Provide the (X, Y) coordinate of the cell's center where the given text is located.  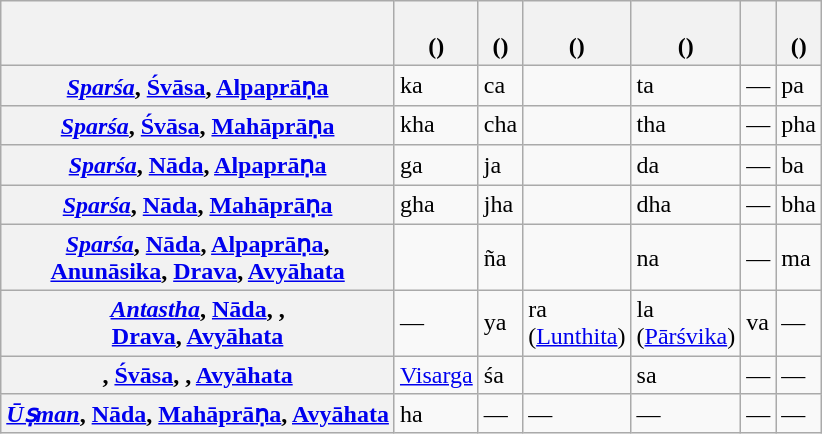
ha (436, 414)
dha (686, 204)
ra (Lunthita) (577, 324)
Antastha, Nāda, , Drava, Avyāhata (198, 324)
cha (500, 125)
ja (500, 165)
la (Pārśvika) (686, 324)
Sparśa, Nāda, Alpaprāṇa,Anunāsika, Drava, Avyāhata (198, 258)
bha (799, 204)
jha (500, 204)
ca (500, 86)
sa (686, 375)
pha (799, 125)
ba (799, 165)
Visarga (436, 375)
Sparśa, Śvāsa, Mahāprāṇa (198, 125)
, Śvāsa, , Avyāhata (198, 375)
ña (500, 258)
ya (500, 324)
ka (436, 86)
ma (799, 258)
gha (436, 204)
Sparśa, Nāda, Mahāprāṇa (198, 204)
ga (436, 165)
kha (436, 125)
na (686, 258)
Sparśa, Śvāsa, Alpaprāṇa (198, 86)
Sparśa, Nāda, Alpaprāṇa (198, 165)
da (686, 165)
pa (799, 86)
va (758, 324)
śa (500, 375)
tha (686, 125)
Ūṣman, Nāda, Mahāprāṇa, Avyāhata (198, 414)
ta (686, 86)
